Determine the (x, y) coordinate at the center of the cell enclosing the given text.  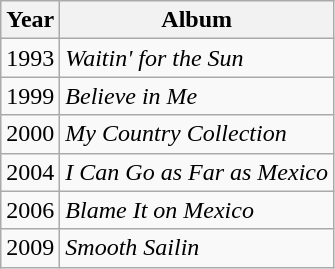
Smooth Sailin (197, 248)
2006 (30, 210)
1999 (30, 96)
Album (197, 20)
Year (30, 20)
2009 (30, 248)
Blame It on Mexico (197, 210)
Waitin' for the Sun (197, 58)
Believe in Me (197, 96)
2004 (30, 172)
2000 (30, 134)
1993 (30, 58)
My Country Collection (197, 134)
I Can Go as Far as Mexico (197, 172)
